Provide the (X, Y) coordinate of the cell's center where the given text is located.  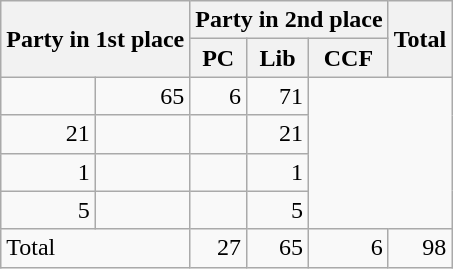
98 (420, 248)
71 (278, 96)
27 (218, 248)
Party in 1st place (96, 39)
Party in 2nd place (289, 20)
CCF (349, 58)
Lib (278, 58)
PC (218, 58)
